Locate the cell with the specified text and output its (x, y) center coordinate. 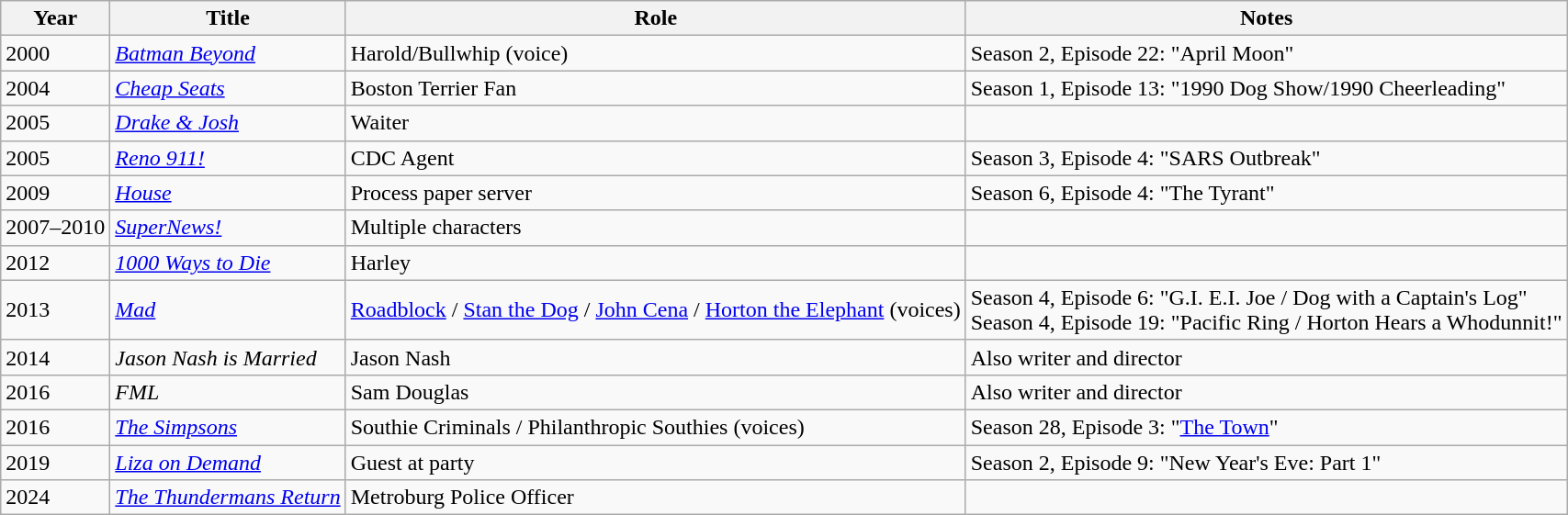
Sam Douglas (656, 392)
Roadblock / Stan the Dog / John Cena / Horton the Elephant (voices) (656, 310)
House (228, 193)
Cheap Seats (228, 88)
Season 4, Episode 6: "G.I. E.I. Joe / Dog with a Captain's Log"Season 4, Episode 19: "Pacific Ring / Horton Hears a Whodunnit!" (1266, 310)
Jason Nash is Married (228, 357)
2012 (55, 263)
2013 (55, 310)
Role (656, 18)
Reno 911! (228, 158)
Batman Beyond (228, 53)
Drake & Josh (228, 123)
CDC Agent (656, 158)
Season 28, Episode 3: "The Town" (1266, 427)
Notes (1266, 18)
2004 (55, 88)
Metroburg Police Officer (656, 498)
2007–2010 (55, 228)
The Thundermans Return (228, 498)
Harley (656, 263)
Process paper server (656, 193)
Season 2, Episode 22: "April Moon" (1266, 53)
Waiter (656, 123)
2024 (55, 498)
2000 (55, 53)
Multiple characters (656, 228)
Season 3, Episode 4: "SARS Outbreak" (1266, 158)
Title (228, 18)
Season 2, Episode 9: "New Year's Eve: Part 1" (1266, 462)
2009 (55, 193)
Boston Terrier Fan (656, 88)
2019 (55, 462)
2014 (55, 357)
Season 6, Episode 4: "The Tyrant" (1266, 193)
Mad (228, 310)
SuperNews! (228, 228)
1000 Ways to Die (228, 263)
The Simpsons (228, 427)
Guest at party (656, 462)
Year (55, 18)
Southie Criminals / Philanthropic Southies (voices) (656, 427)
Harold/Bullwhip (voice) (656, 53)
FML (228, 392)
Liza on Demand (228, 462)
Jason Nash (656, 357)
Season 1, Episode 13: "1990 Dog Show/1990 Cheerleading" (1266, 88)
